Scan for the cell matching the given text and deliver its [X, Y] coordinate at center. 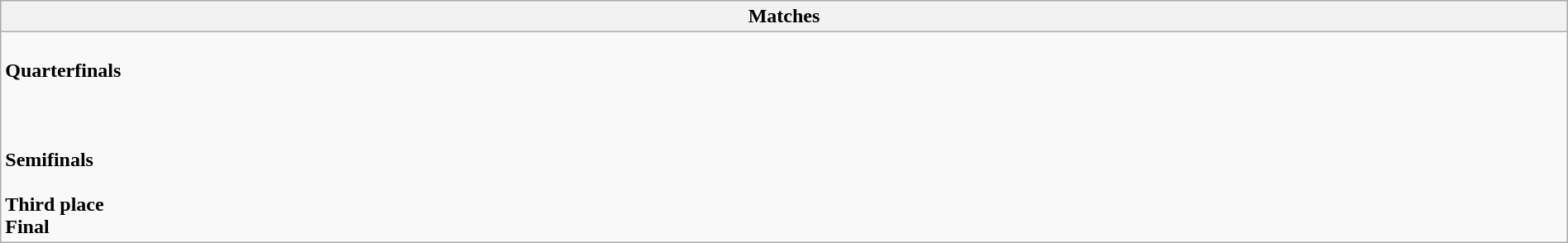
Quarterfinals Semifinals Third place Final [784, 137]
Matches [784, 17]
